Pinpoint the cell where the given text exists, returning its (X, Y) midpoint coordinate. 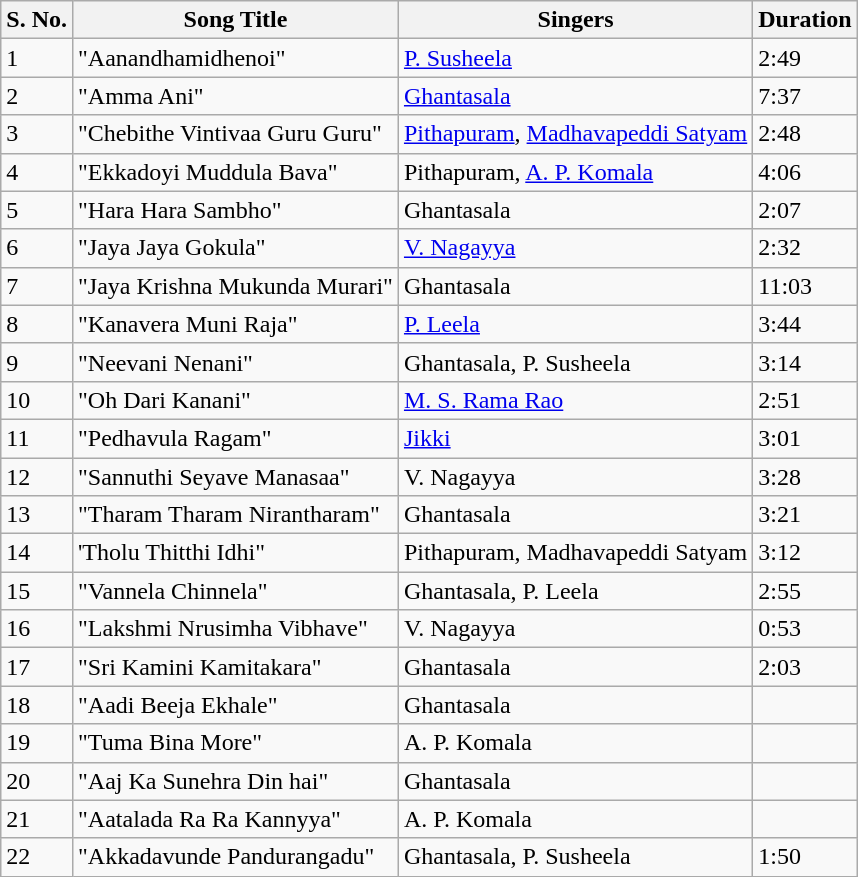
"Tharam Tharam Nirantharam" (235, 515)
"Neevani Nenani" (235, 362)
"Sannuthi Seyave Manasaa" (235, 477)
"Oh Dari Kanani" (235, 400)
22 (37, 857)
"Jaya Jaya Gokula" (235, 248)
Singers (575, 20)
"Aaj Ka Sunehra Din hai" (235, 781)
Jikki (575, 438)
2:07 (805, 210)
14 (37, 553)
"Ekkadoyi Muddula Bava" (235, 172)
3:21 (805, 515)
1 (37, 58)
19 (37, 743)
7 (37, 286)
6 (37, 248)
20 (37, 781)
Song Title (235, 20)
3:44 (805, 324)
3:14 (805, 362)
Duration (805, 20)
3:12 (805, 553)
"Kanavera Muni Raja" (235, 324)
16 (37, 629)
"Tuma Bina More" (235, 743)
9 (37, 362)
"Chebithe Vintivaa Guru Guru" (235, 134)
2:55 (805, 591)
2 (37, 96)
"Sri Kamini Kamitakara" (235, 667)
11 (37, 438)
"Lakshmi Nrusimha Vibhave" (235, 629)
3:28 (805, 477)
8 (37, 324)
10 (37, 400)
5 (37, 210)
"Aatalada Ra Ra Kannyya" (235, 819)
2:49 (805, 58)
0:53 (805, 629)
7:37 (805, 96)
"Pedhavula Ragam" (235, 438)
2:03 (805, 667)
15 (37, 591)
3:01 (805, 438)
4:06 (805, 172)
2:48 (805, 134)
21 (37, 819)
4 (37, 172)
11:03 (805, 286)
3 (37, 134)
Pithapuram, A. P. Komala (575, 172)
P. Susheela (575, 58)
2:32 (805, 248)
12 (37, 477)
M. S. Rama Rao (575, 400)
P. Leela (575, 324)
S. No. (37, 20)
"Hara Hara Sambho" (235, 210)
1:50 (805, 857)
"Aanandhamidhenoi" (235, 58)
"Akkadavunde Pandurangadu" (235, 857)
17 (37, 667)
Ghantasala, P. Leela (575, 591)
18 (37, 705)
"Vannela Chinnela" (235, 591)
"Amma Ani" (235, 96)
2:51 (805, 400)
"Aadi Beeja Ekhale" (235, 705)
"Jaya Krishna Mukunda Murari" (235, 286)
13 (37, 515)
'Tholu Thitthi Idhi" (235, 553)
